Output the [x, y] coordinate of the center of the cell containing the given text.  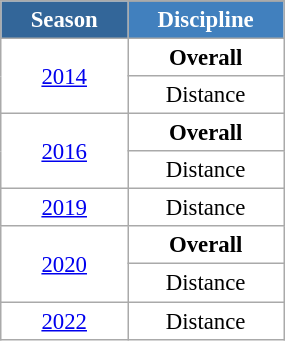
Discipline [206, 20]
2016 [64, 152]
2019 [64, 208]
Season [64, 20]
2022 [64, 321]
2014 [64, 76]
2020 [64, 264]
